Output the [x, y] coordinate of the center of the cell containing the given text.  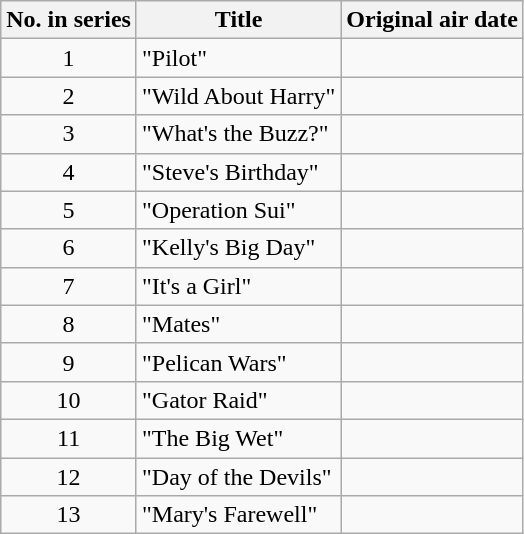
2 [69, 96]
"Pilot" [238, 58]
1 [69, 58]
"Wild About Harry" [238, 96]
11 [69, 438]
"Gator Raid" [238, 400]
4 [69, 172]
Title [238, 20]
"Operation Sui" [238, 210]
"Kelly's Big Day" [238, 248]
3 [69, 134]
8 [69, 324]
"What's the Buzz?" [238, 134]
No. in series [69, 20]
"Mary's Farewell" [238, 515]
5 [69, 210]
13 [69, 515]
"Pelican Wars" [238, 362]
6 [69, 248]
"It's a Girl" [238, 286]
12 [69, 477]
10 [69, 400]
7 [69, 286]
9 [69, 362]
"The Big Wet" [238, 438]
"Mates" [238, 324]
"Steve's Birthday" [238, 172]
"Day of the Devils" [238, 477]
Original air date [432, 20]
